Find where the given text appears and provide that cell's center as (X, Y) coordinate. 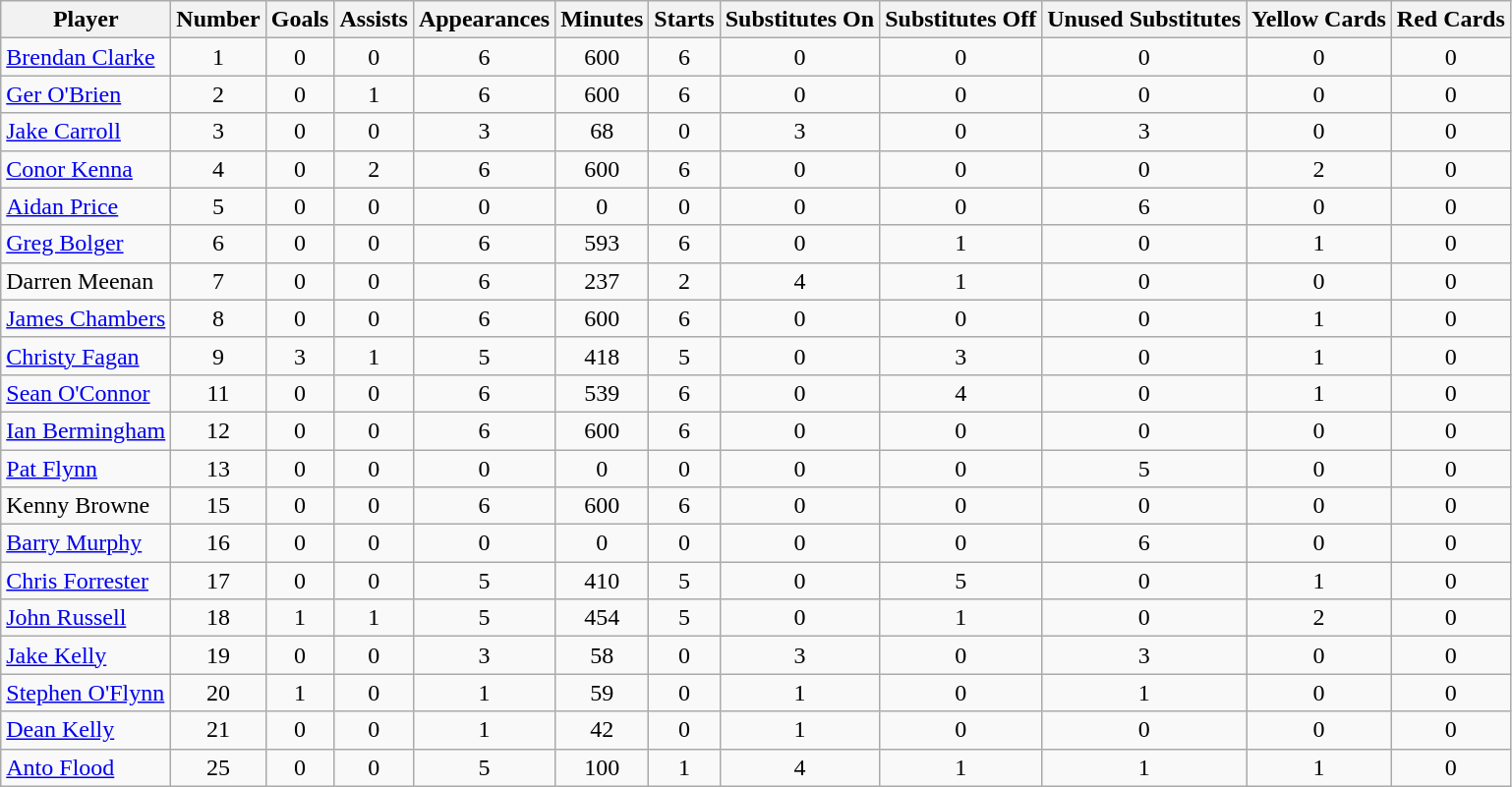
15 (218, 506)
16 (218, 543)
Red Cards (1451, 20)
Assists (374, 20)
68 (602, 132)
Ger O'Brien (87, 94)
25 (218, 767)
Starts (684, 20)
Minutes (602, 20)
Pat Flynn (87, 469)
17 (218, 581)
Goals (300, 20)
John Russell (87, 618)
Barry Murphy (87, 543)
8 (218, 318)
Jake Kelly (87, 655)
21 (218, 730)
593 (602, 244)
418 (602, 356)
James Chambers (87, 318)
Greg Bolger (87, 244)
12 (218, 430)
11 (218, 393)
Dean Kelly (87, 730)
Substitutes Off (961, 20)
Anto Flood (87, 767)
Aidan Price (87, 206)
539 (602, 393)
Substitutes On (799, 20)
410 (602, 581)
Unused Substitutes (1144, 20)
59 (602, 693)
Stephen O'Flynn (87, 693)
20 (218, 693)
Darren Meenan (87, 281)
42 (602, 730)
Appearances (484, 20)
7 (218, 281)
454 (602, 618)
Yellow Cards (1319, 20)
Brendan Clarke (87, 57)
13 (218, 469)
Chris Forrester (87, 581)
Number (218, 20)
Conor Kenna (87, 169)
19 (218, 655)
Kenny Browne (87, 506)
237 (602, 281)
Jake Carroll (87, 132)
Player (87, 20)
58 (602, 655)
9 (218, 356)
100 (602, 767)
18 (218, 618)
Ian Bermingham (87, 430)
Christy Fagan (87, 356)
Sean O'Connor (87, 393)
